Extract the (x, y) coordinate from the center of the cell holding the provided text.  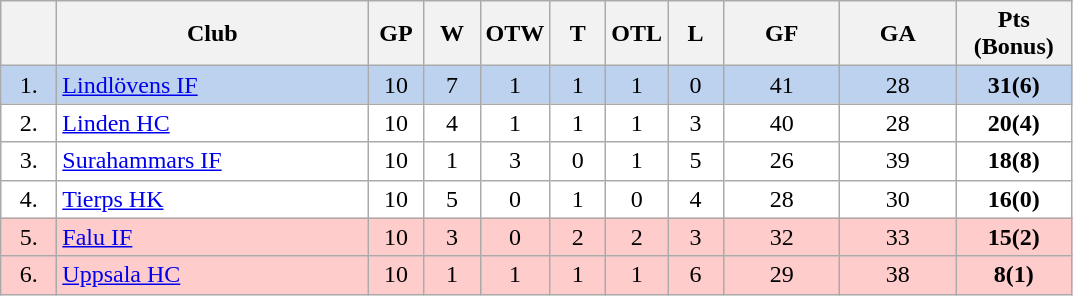
OTW (515, 34)
15(2) (1014, 237)
8(1) (1014, 275)
31(6) (1014, 85)
W (452, 34)
Tierps HK (212, 199)
Pts (Bonus) (1014, 34)
1. (29, 85)
Uppsala HC (212, 275)
32 (782, 237)
Linden HC (212, 123)
30 (898, 199)
GP (396, 34)
Club (212, 34)
Falu IF (212, 237)
41 (782, 85)
3. (29, 161)
4. (29, 199)
18(8) (1014, 161)
OTL (637, 34)
5. (29, 237)
38 (898, 275)
GA (898, 34)
39 (898, 161)
6. (29, 275)
33 (898, 237)
20(4) (1014, 123)
7 (452, 85)
L (696, 34)
Lindlövens IF (212, 85)
GF (782, 34)
40 (782, 123)
Surahammars IF (212, 161)
6 (696, 275)
29 (782, 275)
26 (782, 161)
16(0) (1014, 199)
T (578, 34)
2. (29, 123)
